Scan for the cell matching the given text and deliver its (x, y) coordinate at center. 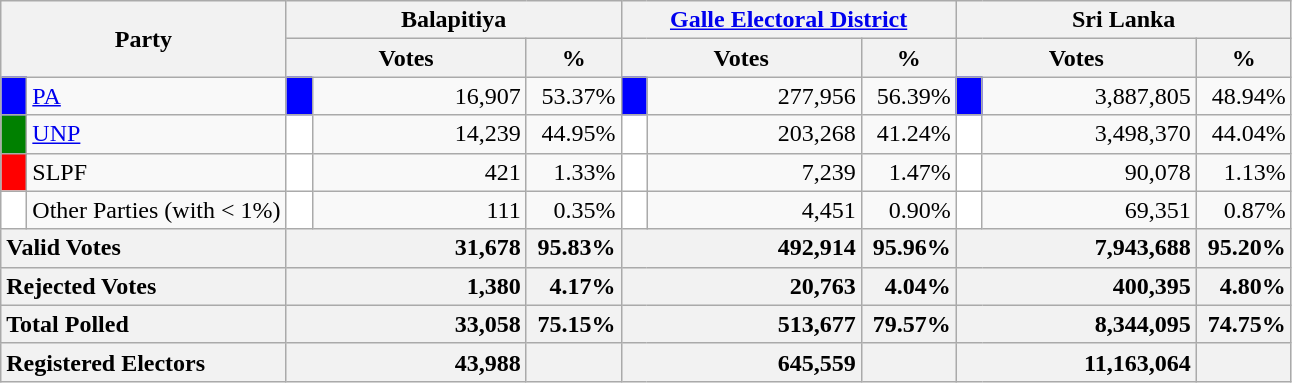
3,887,805 (1089, 96)
513,677 (741, 324)
7,239 (754, 172)
1.13% (1244, 172)
8,344,095 (1076, 324)
33,058 (406, 324)
Galle Electoral District (788, 20)
56.39% (908, 96)
95.96% (908, 248)
Registered Electors (144, 362)
44.95% (574, 134)
7,943,688 (1076, 248)
20,763 (741, 286)
0.87% (1244, 210)
90,078 (1089, 172)
Party (144, 39)
Valid Votes (144, 248)
1.47% (908, 172)
1.33% (574, 172)
Sri Lanka (1124, 20)
31,678 (406, 248)
Balapitiya (454, 20)
14,239 (419, 134)
203,268 (754, 134)
41.24% (908, 134)
SLPF (156, 172)
421 (419, 172)
277,956 (754, 96)
4.80% (1244, 286)
492,914 (741, 248)
74.75% (1244, 324)
Other Parties (with < 1%) (156, 210)
11,163,064 (1076, 362)
79.57% (908, 324)
48.94% (1244, 96)
16,907 (419, 96)
Rejected Votes (144, 286)
75.15% (574, 324)
44.04% (1244, 134)
PA (156, 96)
645,559 (741, 362)
1,380 (406, 286)
0.90% (908, 210)
69,351 (1089, 210)
UNP (156, 134)
4.04% (908, 286)
Total Polled (144, 324)
400,395 (1076, 286)
111 (419, 210)
3,498,370 (1089, 134)
4.17% (574, 286)
0.35% (574, 210)
95.83% (574, 248)
43,988 (406, 362)
95.20% (1244, 248)
4,451 (754, 210)
53.37% (574, 96)
